For the text-containing cell, return its midpoint in (x, y) coordinate format. 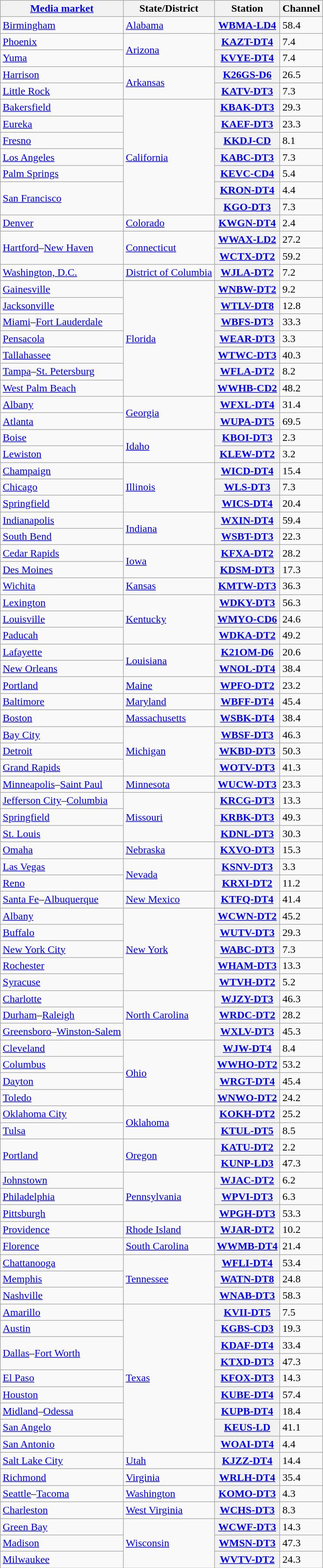
WUCW-DT3 (247, 784)
WNOL-DT4 (247, 668)
Oregon (169, 1155)
8.5 (301, 1131)
21.4 (301, 1246)
WWHO-DT2 (247, 1065)
Amarillo (62, 1312)
WUTV-DT3 (247, 932)
KABC-DT3 (247, 157)
KEUS-LD (247, 1428)
Illinois (169, 487)
Pensacola (62, 339)
KXVO-DT3 (247, 850)
Madison (62, 1543)
69.5 (301, 421)
Tennessee (169, 1279)
Pittsburgh (62, 1213)
56.3 (301, 603)
WTLV-DT8 (247, 306)
KAEF-DT3 (247, 124)
Yuma (62, 58)
17.3 (301, 570)
KDNL-DT3 (247, 834)
Tampa–St. Petersburg (62, 372)
WPGH-DT3 (247, 1213)
WNWO-DT2 (247, 1098)
Memphis (62, 1279)
Baltimore (62, 701)
20.4 (301, 504)
Syracuse (62, 982)
WWAX-LD2 (247, 240)
WLS-DT3 (247, 487)
53.3 (301, 1213)
Detroit (62, 751)
KKDJ-CD (247, 140)
45.2 (301, 916)
Bay City (62, 735)
Columbus (62, 1065)
Michigan (169, 751)
KSNV-DT3 (247, 867)
WJLA-DT2 (247, 273)
Green Bay (62, 1526)
KMTW-DT3 (247, 586)
41.4 (301, 900)
5.4 (301, 173)
Philadelphia (62, 1196)
Palm Springs (62, 173)
Hartford–New Haven (62, 248)
WSBK-DT4 (247, 718)
New Mexico (169, 900)
8.3 (301, 1510)
KAZT-DT4 (247, 42)
2.3 (301, 437)
49.3 (301, 817)
Media market (62, 9)
31.4 (301, 404)
Missouri (169, 817)
KATU-DT2 (247, 1147)
West Virginia (169, 1510)
Washington, D.C. (62, 273)
Providence (62, 1229)
Reno (62, 883)
2.4 (301, 223)
58.3 (301, 1296)
Nebraska (169, 850)
El Paso (62, 1378)
WICD-DT4 (247, 470)
Birmingham (62, 25)
Austin (62, 1329)
Idaho (169, 446)
36.3 (301, 586)
Indiana (169, 528)
Virginia (169, 1477)
Florida (169, 339)
KOKH-DT2 (247, 1114)
Milwaukee (62, 1560)
WJAC-DT2 (247, 1180)
Santa Fe–Albuquerque (62, 900)
Greensboro–Winston-Salem (62, 1032)
Grand Rapids (62, 768)
KWGN-DT4 (247, 223)
WJZY-DT3 (247, 998)
WCTX-DT2 (247, 256)
Maryland (169, 701)
Washington (169, 1493)
Las Vegas (62, 867)
KUBE-DT4 (247, 1395)
Seattle–Tacoma (62, 1493)
WDKY-DT3 (247, 603)
New York City (62, 949)
KFXA-DT2 (247, 553)
KUPB-DT4 (247, 1411)
KTXD-DT3 (247, 1362)
Station (247, 9)
Louisiana (169, 660)
Jefferson City–Columbia (62, 801)
53.2 (301, 1065)
45.3 (301, 1032)
6.3 (301, 1196)
WFLI-DT4 (247, 1263)
Buffalo (62, 932)
Nashville (62, 1296)
26.5 (301, 75)
Miami–Fort Lauderdale (62, 322)
WVTV-DT2 (247, 1560)
WCWN-DT2 (247, 916)
WNAB-DT3 (247, 1296)
10.2 (301, 1229)
4.3 (301, 1493)
59.2 (301, 256)
Kentucky (169, 619)
11.2 (301, 883)
WXIN-DT4 (247, 520)
WMYO-CD6 (247, 619)
35.4 (301, 1477)
WDKA-DT2 (247, 636)
WTVH-DT2 (247, 982)
8.4 (301, 1048)
KRBK-DT3 (247, 817)
K26GS-D6 (247, 75)
WFXL-DT4 (247, 404)
WSBT-DT3 (247, 537)
WATN-DT8 (247, 1279)
New Orleans (62, 668)
Dayton (62, 1081)
Louisville (62, 619)
Lexington (62, 603)
Des Moines (62, 570)
San Antonio (62, 1444)
KLEW-DT2 (247, 454)
Atlanta (62, 421)
KFOX-DT3 (247, 1378)
Oklahoma City (62, 1114)
KTUL-DT5 (247, 1131)
15.4 (301, 470)
Lewiston (62, 454)
Boston (62, 718)
South Carolina (169, 1246)
Minneapolis–Saint Paul (62, 784)
KJZZ-DT4 (247, 1460)
Tulsa (62, 1131)
9.2 (301, 289)
North Carolina (169, 1015)
Arkansas (169, 83)
Johnstown (62, 1180)
Paducah (62, 636)
7.5 (301, 1312)
Texas (169, 1379)
Channel (301, 9)
KOMO-DT3 (247, 1493)
WKBD-DT3 (247, 751)
KUNP-LD3 (247, 1164)
Boise (62, 437)
Toledo (62, 1098)
Phoenix (62, 42)
Charlotte (62, 998)
KBAK-DT3 (247, 108)
Cedar Rapids (62, 553)
Bakersfield (62, 108)
57.4 (301, 1395)
59.4 (301, 520)
Chicago (62, 487)
58.4 (301, 25)
KGBS-CD3 (247, 1329)
14.4 (301, 1460)
Utah (169, 1460)
33.4 (301, 1345)
Colorado (169, 223)
WWMB-DT4 (247, 1246)
Champaign (62, 470)
District of Columbia (169, 273)
5.2 (301, 982)
St. Louis (62, 834)
WEAR-DT3 (247, 339)
23.2 (301, 685)
WBFF-DT4 (247, 701)
WFLA-DT2 (247, 372)
K21OM-D6 (247, 652)
KRXI-DT2 (247, 883)
8.1 (301, 140)
Lafayette (62, 652)
3.2 (301, 454)
KTFQ-DT4 (247, 900)
KDSM-DT3 (247, 570)
Rhode Island (169, 1229)
24.2 (301, 1098)
Connecticut (169, 248)
California (169, 157)
WXLV-DT3 (247, 1032)
24.6 (301, 619)
WBMA-LD4 (247, 25)
25.2 (301, 1114)
WMSN-DT3 (247, 1543)
KDAF-DT4 (247, 1345)
Massachusetts (169, 718)
KGO-DT3 (247, 207)
KVYE-DT4 (247, 58)
WRLH-DT4 (247, 1477)
Fresno (62, 140)
Maine (169, 685)
7.2 (301, 273)
WJW-DT4 (247, 1048)
WUPA-DT5 (247, 421)
24.3 (301, 1560)
KRON-DT4 (247, 190)
San Angelo (62, 1428)
Pennsylvania (169, 1196)
WRDC-DT2 (247, 1015)
Denver (62, 223)
WWHB-CD2 (247, 388)
WCWF-DT3 (247, 1526)
Harrison (62, 75)
Richmond (62, 1477)
WPFO-DT2 (247, 685)
18.4 (301, 1411)
Eureka (62, 124)
KATV-DT3 (247, 91)
53.4 (301, 1263)
WTWC-DT3 (247, 355)
8.2 (301, 372)
20.6 (301, 652)
48.2 (301, 388)
Dallas–Fort Worth (62, 1353)
Cleveland (62, 1048)
27.2 (301, 240)
WRGT-DT4 (247, 1081)
19.3 (301, 1329)
Tallahassee (62, 355)
KEVC-CD4 (247, 173)
Salt Lake City (62, 1460)
Arizona (169, 50)
KVII-DT5 (247, 1312)
New York (169, 949)
40.3 (301, 355)
41.3 (301, 768)
Kansas (169, 586)
Georgia (169, 413)
Minnesota (169, 784)
WNBW-DT2 (247, 289)
West Palm Beach (62, 388)
6.2 (301, 1180)
WICS-DT4 (247, 504)
WBSF-DT3 (247, 735)
WOTV-DT3 (247, 768)
Indianapolis (62, 520)
15.3 (301, 850)
WCHS-DT3 (247, 1510)
Houston (62, 1395)
Gainesville (62, 289)
Omaha (62, 850)
Nevada (169, 875)
Jacksonville (62, 306)
WPVI-DT3 (247, 1196)
Florence (62, 1246)
Midland–Odessa (62, 1411)
50.3 (301, 751)
San Francisco (62, 198)
Durham–Raleigh (62, 1015)
Los Angeles (62, 157)
WOAI-DT4 (247, 1444)
Little Rock (62, 91)
State/District (169, 9)
Charleston (62, 1510)
Wisconsin (169, 1543)
24.8 (301, 1279)
12.8 (301, 306)
WBFS-DT3 (247, 322)
KBOI-DT3 (247, 437)
Alabama (169, 25)
Wichita (62, 586)
South Bend (62, 537)
49.2 (301, 636)
Oklahoma (169, 1122)
33.3 (301, 322)
WJAR-DT2 (247, 1229)
WHAM-DT3 (247, 965)
WABC-DT3 (247, 949)
Iowa (169, 561)
30.3 (301, 834)
41.1 (301, 1428)
KRCG-DT3 (247, 801)
Rochester (62, 965)
2.2 (301, 1147)
Chattanooga (62, 1263)
Ohio (169, 1073)
22.3 (301, 537)
